Scan for the cell matching the given text and deliver its (x, y) coordinate at center. 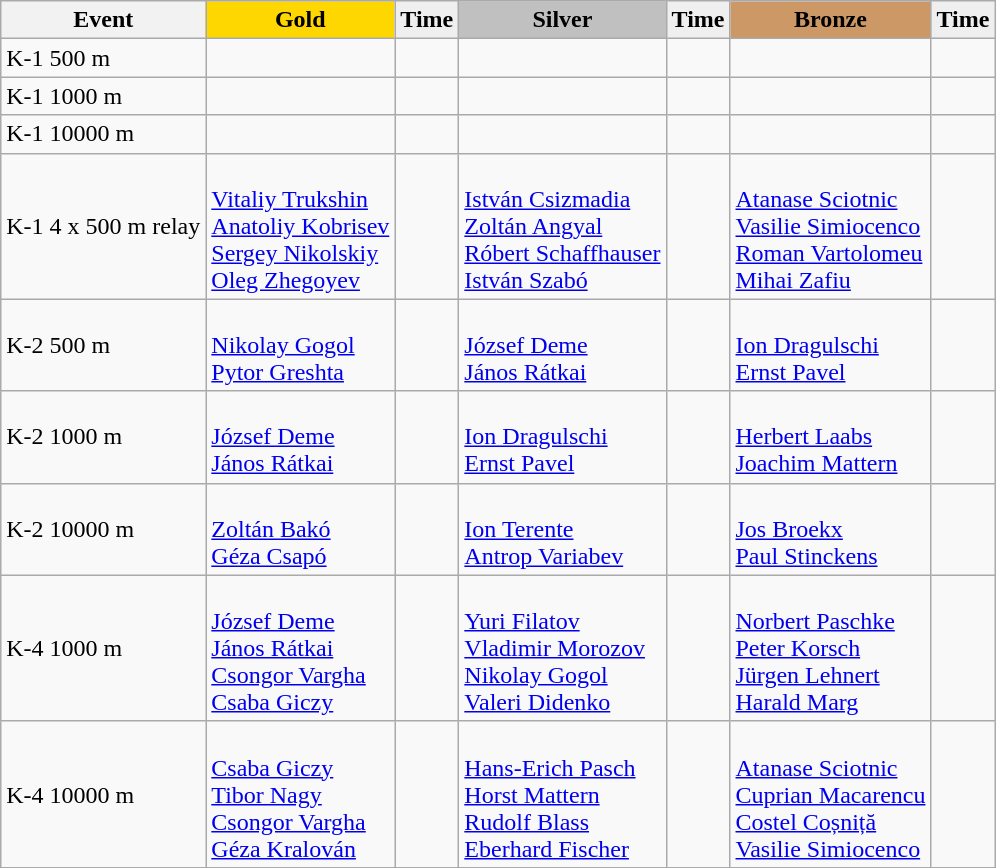
Gold (300, 20)
Norbert PaschkePeter KorschJürgen LehnertHarald Marg (830, 648)
K-1 1000 m (104, 96)
K-2 500 m (104, 345)
Yuri FilatovVladimir MorozovNikolay GogolValeri Didenko (562, 648)
Csaba GiczyTibor NagyCsongor VarghaGéza Kralován (300, 794)
Atanase SciotnicVasilie SimiocencoRoman VartolomeuMihai Zafiu (830, 226)
Nikolay GogolPytor Greshta (300, 345)
Herbert LaabsJoachim Mattern (830, 437)
Event (104, 20)
K-2 10000 m (104, 529)
K-1 4 x 500 m relay (104, 226)
Silver (562, 20)
Ion TerenteAntrop Variabev (562, 529)
Atanase SciotnicCuprian MacarencuCostel CoșnițăVasilie Simiocenco (830, 794)
K-1 500 m (104, 58)
Bronze (830, 20)
K-4 1000 m (104, 648)
K-2 1000 m (104, 437)
Hans-Erich PaschHorst MatternRudolf BlassEberhard Fischer (562, 794)
József DemeJános RátkaiCsongor VarghaCsaba Giczy (300, 648)
Vitaliy TrukshinAnatoliy KobrisevSergey NikolskiyOleg Zhegoyev (300, 226)
K-4 10000 m (104, 794)
K-1 10000 m (104, 134)
István CsizmadiaZoltán AngyalRóbert SchaffhauserIstván Szabó (562, 226)
Jos BroekxPaul Stinckens (830, 529)
Zoltán BakóGéza Csapó (300, 529)
